From the cell containing the given text, extract its center point as [X, Y] coordinate. 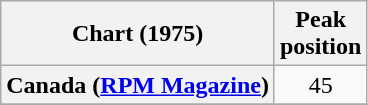
Canada (RPM Magazine) [138, 85]
Peakposition [320, 34]
Chart (1975) [138, 34]
45 [320, 85]
